Detect which cell encompasses the target text, then output its (x, y) center coordinate. 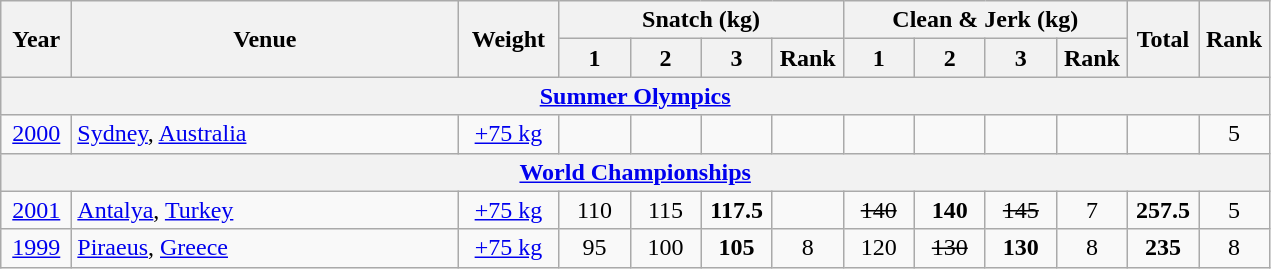
117.5 (736, 210)
105 (736, 248)
Year (36, 39)
World Championships (636, 172)
Venue (265, 39)
Antalya, Turkey (265, 210)
95 (594, 248)
7 (1092, 210)
2001 (36, 210)
110 (594, 210)
115 (666, 210)
Piraeus, Greece (265, 248)
Snatch (kg) (701, 20)
257.5 (1162, 210)
2000 (36, 134)
120 (878, 248)
1999 (36, 248)
Weight (508, 39)
100 (666, 248)
145 (1020, 210)
Clean & Jerk (kg) (985, 20)
Summer Olympics (636, 96)
Total (1162, 39)
235 (1162, 248)
Sydney, Australia (265, 134)
